Detect which cell encompasses the target text, then output its [X, Y] center coordinate. 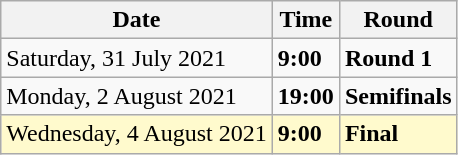
Time [306, 20]
Semifinals [398, 96]
Saturday, 31 July 2021 [137, 58]
Monday, 2 August 2021 [137, 96]
Wednesday, 4 August 2021 [137, 134]
Final [398, 134]
Round 1 [398, 58]
19:00 [306, 96]
Date [137, 20]
Round [398, 20]
